Determine the [X, Y] coordinate at the center of the cell enclosing the given text.  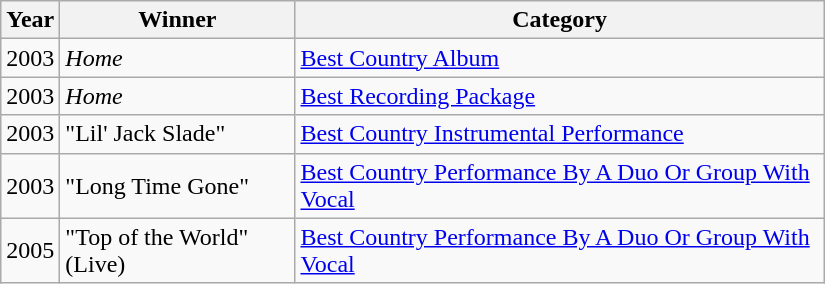
Year [30, 20]
"Lil' Jack Slade" [178, 134]
"Long Time Gone" [178, 186]
Best Country Album [560, 58]
"Top of the World"(Live) [178, 250]
2005 [30, 250]
Category [560, 20]
Winner [178, 20]
Best Recording Package [560, 96]
Best Country Instrumental Performance [560, 134]
